Search for the cell housing the specified text and yield its (x, y) center coordinate. 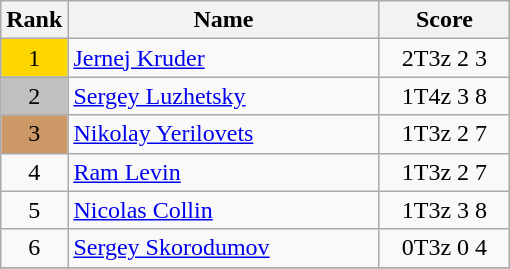
2T3z 2 3 (444, 58)
3 (34, 134)
6 (34, 248)
Score (444, 20)
Ram Levin (224, 172)
5 (34, 210)
0T3z 0 4 (444, 248)
Jernej Kruder (224, 58)
Sergey Skorodumov (224, 248)
Name (224, 20)
2 (34, 96)
1T4z 3 8 (444, 96)
Rank (34, 20)
1T3z 3 8 (444, 210)
4 (34, 172)
Sergey Luzhetsky (224, 96)
1 (34, 58)
Nikolay Yerilovets (224, 134)
Nicolas Collin (224, 210)
